Locate the cell with the specified text and output its [x, y] center coordinate. 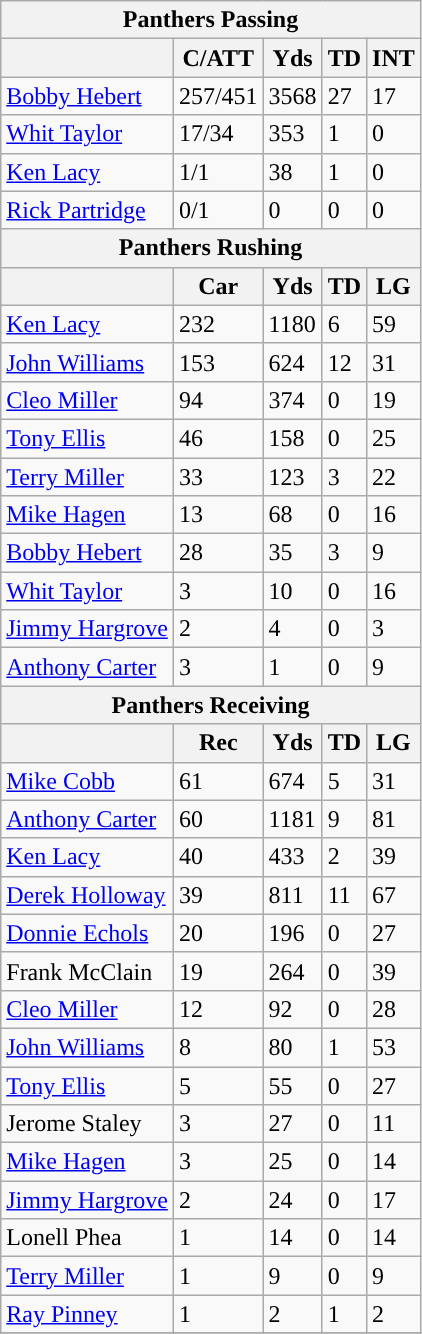
94 [218, 400]
68 [292, 515]
674 [292, 781]
80 [292, 1047]
61 [218, 781]
81 [394, 819]
264 [292, 971]
0/1 [218, 210]
196 [292, 933]
153 [218, 362]
Ray Pinney [88, 1314]
353 [292, 134]
433 [292, 857]
17/34 [218, 134]
Panthers Passing [211, 20]
22 [394, 477]
10 [292, 591]
8 [218, 1047]
Panthers Receiving [211, 705]
1181 [292, 819]
Mike Cobb [88, 781]
53 [394, 1047]
55 [292, 1085]
Derek Holloway [88, 895]
Rick Partridge [88, 210]
Car [218, 286]
92 [292, 1009]
Donnie Echols [88, 933]
Lonell Phea [88, 1238]
24 [292, 1200]
123 [292, 477]
374 [292, 400]
Frank McClain [88, 971]
3568 [292, 96]
C/ATT [218, 58]
Jerome Staley [88, 1124]
Rec [218, 743]
59 [394, 324]
46 [218, 438]
232 [218, 324]
624 [292, 362]
13 [218, 515]
67 [394, 895]
6 [344, 324]
35 [292, 553]
1/1 [218, 172]
INT [394, 58]
40 [218, 857]
33 [218, 477]
Panthers Rushing [211, 248]
811 [292, 895]
38 [292, 172]
257/451 [218, 96]
158 [292, 438]
60 [218, 819]
20 [218, 933]
1180 [292, 324]
4 [292, 629]
